For the text-containing cell, return its midpoint in [x, y] coordinate format. 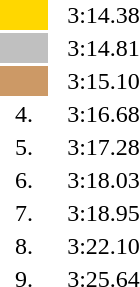
8. [24, 246]
6. [24, 180]
5. [24, 147]
7. [24, 213]
4. [24, 114]
